Detect which cell encompasses the target text, then output its [X, Y] center coordinate. 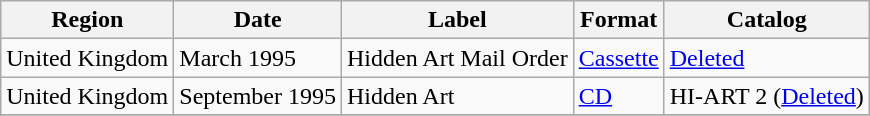
HI-ART 2 (Deleted) [766, 96]
Catalog [766, 20]
Hidden Art [458, 96]
March 1995 [258, 58]
Format [618, 20]
Cassette [618, 58]
Date [258, 20]
Hidden Art Mail Order [458, 58]
CD [618, 96]
Deleted [766, 58]
Region [88, 20]
Label [458, 20]
September 1995 [258, 96]
